Search for the cell housing the specified text and yield its (X, Y) center coordinate. 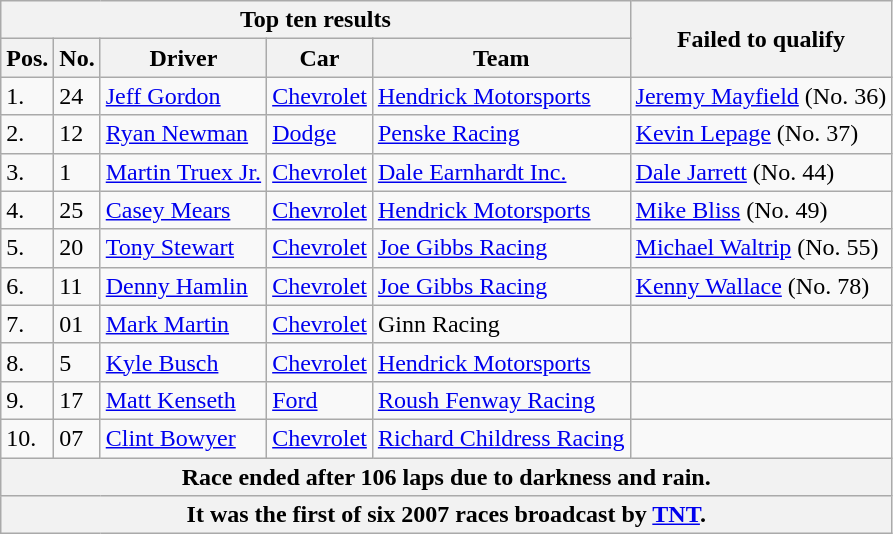
Dale Jarrett (No. 44) (761, 172)
01 (77, 324)
5 (77, 362)
Martin Truex Jr. (183, 172)
Mike Bliss (No. 49) (761, 210)
Denny Hamlin (183, 286)
Penske Racing (501, 134)
Team (501, 58)
Ford (320, 400)
10. (28, 438)
20 (77, 248)
Race ended after 106 laps due to darkness and rain. (446, 477)
4. (28, 210)
It was the first of six 2007 races broadcast by TNT. (446, 515)
Casey Mears (183, 210)
25 (77, 210)
Mark Martin (183, 324)
Jeremy Mayfield (No. 36) (761, 96)
Jeff Gordon (183, 96)
Car (320, 58)
2. (28, 134)
17 (77, 400)
Richard Childress Racing (501, 438)
Clint Bowyer (183, 438)
1. (28, 96)
12 (77, 134)
3. (28, 172)
Kyle Busch (183, 362)
7. (28, 324)
6. (28, 286)
5. (28, 248)
8. (28, 362)
Ginn Racing (501, 324)
11 (77, 286)
Tony Stewart (183, 248)
Ryan Newman (183, 134)
07 (77, 438)
Dodge (320, 134)
Dale Earnhardt Inc. (501, 172)
Kenny Wallace (No. 78) (761, 286)
24 (77, 96)
Pos. (28, 58)
Failed to qualify (761, 39)
Michael Waltrip (No. 55) (761, 248)
Kevin Lepage (No. 37) (761, 134)
Roush Fenway Racing (501, 400)
1 (77, 172)
No. (77, 58)
Top ten results (316, 20)
9. (28, 400)
Driver (183, 58)
Matt Kenseth (183, 400)
